Search for the cell housing the specified text and yield its (x, y) center coordinate. 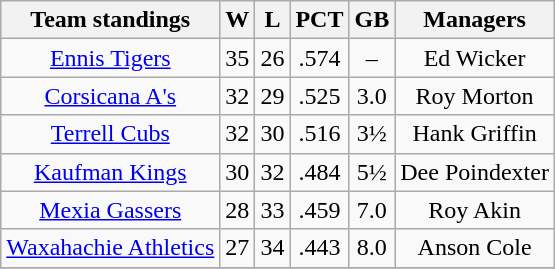
GB (372, 20)
.484 (320, 172)
Waxahachie Athletics (110, 248)
.443 (320, 248)
Team standings (110, 20)
5½ (372, 172)
W (238, 20)
8.0 (372, 248)
.525 (320, 96)
L (272, 20)
.459 (320, 210)
Ennis Tigers (110, 58)
29 (272, 96)
Roy Morton (475, 96)
– (372, 58)
7.0 (372, 210)
PCT (320, 20)
35 (238, 58)
Roy Akin (475, 210)
Managers (475, 20)
3.0 (372, 96)
33 (272, 210)
3½ (372, 134)
.516 (320, 134)
Dee Poindexter (475, 172)
.574 (320, 58)
26 (272, 58)
34 (272, 248)
Ed Wicker (475, 58)
Kaufman Kings (110, 172)
Mexia Gassers (110, 210)
Corsicana A's (110, 96)
Hank Griffin (475, 134)
Terrell Cubs (110, 134)
Anson Cole (475, 248)
28 (238, 210)
27 (238, 248)
